Determine the (x, y) coordinate at the center of the cell enclosing the given text.  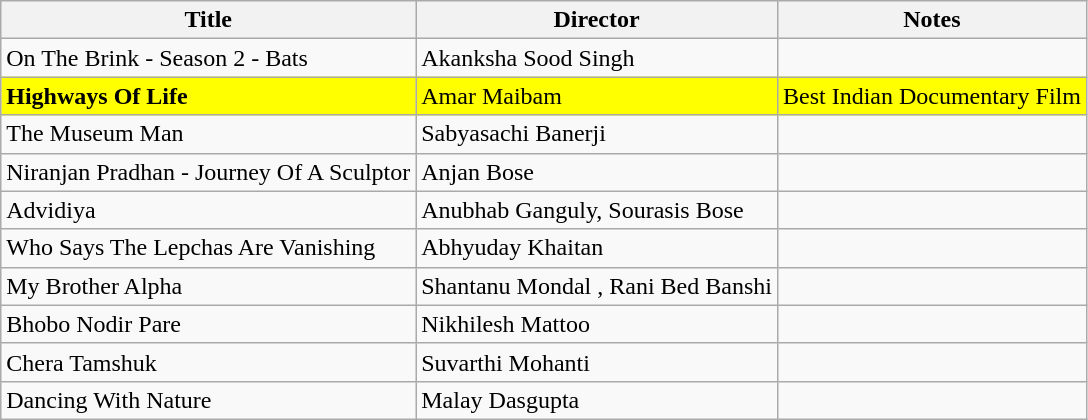
Dancing With Nature (208, 400)
Sabyasachi Banerji (597, 134)
Anubhab Ganguly, Sourasis Bose (597, 210)
On The Brink - Season 2 - Bats (208, 58)
Akanksha Sood Singh (597, 58)
Advidiya (208, 210)
The Museum Man (208, 134)
Shantanu Mondal , Rani Bed Banshi (597, 286)
Abhyuday Khaitan (597, 248)
Notes (932, 20)
Title (208, 20)
Anjan Bose (597, 172)
Malay Dasgupta (597, 400)
My Brother Alpha (208, 286)
Niranjan Pradhan - Journey Of A Sculptor (208, 172)
Highways Of Life (208, 96)
Who Says The Lepchas Are Vanishing (208, 248)
Amar Maibam (597, 96)
Best Indian Documentary Film (932, 96)
Bhobo Nodir Pare (208, 324)
Chera Tamshuk (208, 362)
Nikhilesh Mattoo (597, 324)
Director (597, 20)
Suvarthi Mohanti (597, 362)
